Return the (X, Y) coordinate for the center point of the cell that contains the specified text.  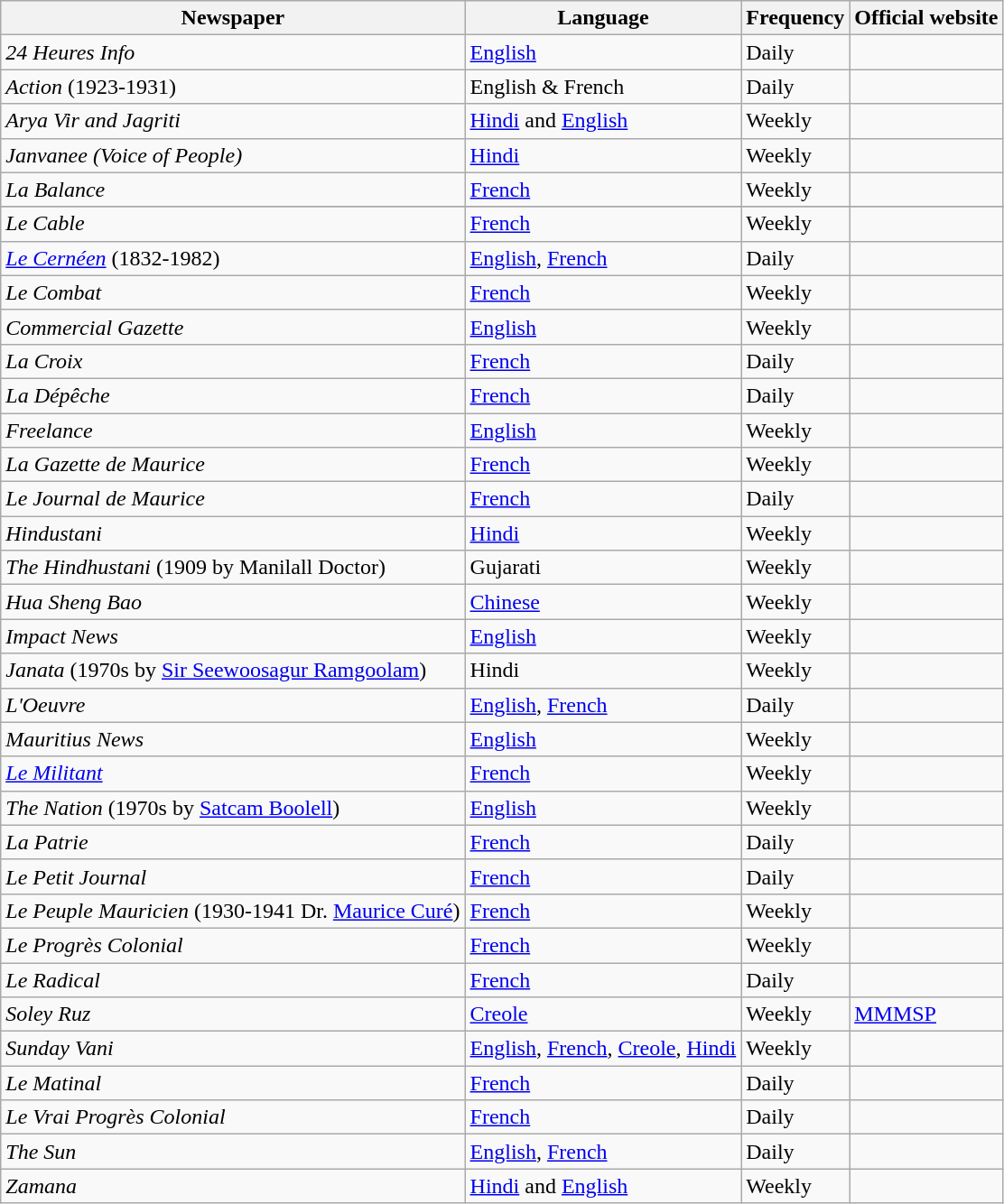
Sunday Vani (233, 1049)
Le Radical (233, 979)
Le Petit Journal (233, 876)
Le Matinal (233, 1083)
Le Cable (233, 224)
Hindustani (233, 533)
Action (1923-1931) (233, 87)
Le Cernéen (1832-1982) (233, 258)
Commercial Gazette (233, 327)
Arya Vir and Jagriti (233, 121)
Janvanee (Voice of People) (233, 155)
MMMSP (926, 1014)
La Croix (233, 361)
Official website (926, 18)
Zamana (233, 1186)
Hua Sheng Bao (233, 602)
Le Progrès Colonial (233, 945)
Language (603, 18)
Le Peuple Mauricien (1930-1941 Dr. Maurice Curé) (233, 911)
La Balance (233, 190)
Soley Ruz (233, 1014)
24 Heures Info (233, 52)
Newspaper (233, 18)
Freelance (233, 431)
Mauritius News (233, 739)
Creole (603, 1014)
The Hindhustani (1909 by Manilall Doctor) (233, 568)
The Sun (233, 1152)
La Dépêche (233, 395)
English & French (603, 87)
Gujarati (603, 568)
La Gazette de Maurice (233, 465)
Impact News (233, 636)
L'Oeuvre (233, 705)
Frequency (795, 18)
Le Journal de Maurice (233, 499)
Janata (1970s by Sir Seewoosagur Ramgoolam) (233, 671)
The Nation (1970s by Satcam Boolell) (233, 808)
Le Combat (233, 292)
Le Militant (233, 773)
English, French, Creole, Hindi (603, 1049)
La Patrie (233, 842)
Le Vrai Progrès Colonial (233, 1117)
Chinese (603, 602)
